Scan for the cell matching the given text and deliver its [x, y] coordinate at center. 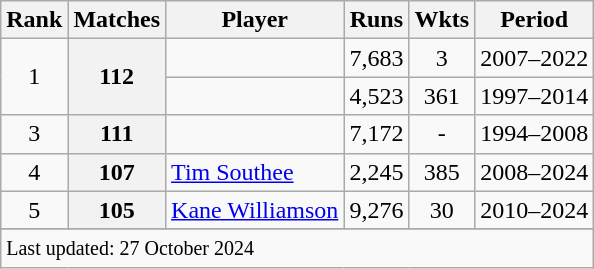
112 [117, 77]
4,523 [376, 96]
Runs [376, 20]
7,172 [376, 134]
Player [255, 20]
1997–2014 [534, 96]
2007–2022 [534, 58]
5 [34, 210]
4 [34, 172]
1 [34, 77]
Matches [117, 20]
- [442, 134]
Rank [34, 20]
Period [534, 20]
2008–2024 [534, 172]
30 [442, 210]
Tim Southee [255, 172]
2,245 [376, 172]
7,683 [376, 58]
1994–2008 [534, 134]
9,276 [376, 210]
Wkts [442, 20]
107 [117, 172]
385 [442, 172]
Last updated: 27 October 2024 [298, 248]
2010–2024 [534, 210]
111 [117, 134]
361 [442, 96]
105 [117, 210]
Kane Williamson [255, 210]
